For the text-containing cell, return its midpoint in [X, Y] coordinate format. 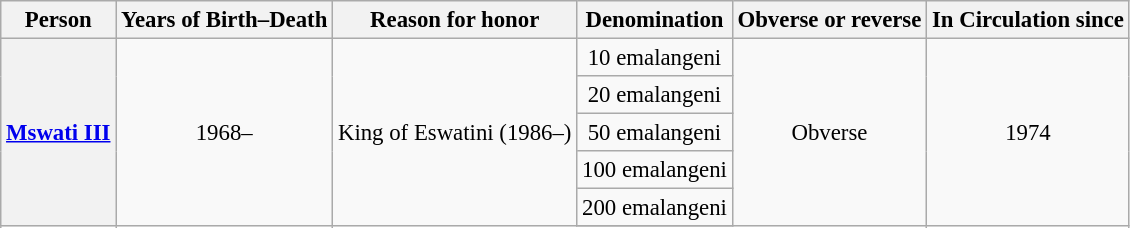
Obverse [829, 133]
200 emalangeni [654, 208]
1968– [224, 133]
1974 [1028, 133]
10 emalangeni [654, 58]
Reason for honor [455, 20]
20 emalangeni [654, 95]
Years of Birth–Death [224, 20]
Person [58, 20]
Obverse or reverse [829, 20]
Denomination [654, 20]
King of Eswatini (1986–) [455, 133]
100 emalangeni [654, 170]
In Circulation since [1028, 20]
Mswati III [58, 133]
50 emalangeni [654, 133]
